For the text-containing cell, return its midpoint in [x, y] coordinate format. 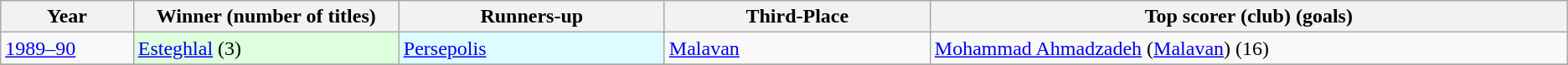
Year [67, 17]
Third-Place [797, 17]
Mohammad Ahmadzadeh (Malavan) (16) [1248, 48]
Runners-up [531, 17]
Malavan [797, 48]
1989–90 [67, 48]
Esteghlal (3) [266, 48]
Persepolis [531, 48]
Winner (number of titles) [266, 17]
Top scorer (club) (goals) [1248, 17]
